From the cell containing the given text, extract its center point as (X, Y) coordinate. 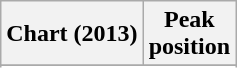
Peakposition (189, 34)
Chart (2013) (72, 34)
